Detect which cell encompasses the target text, then output its [x, y] center coordinate. 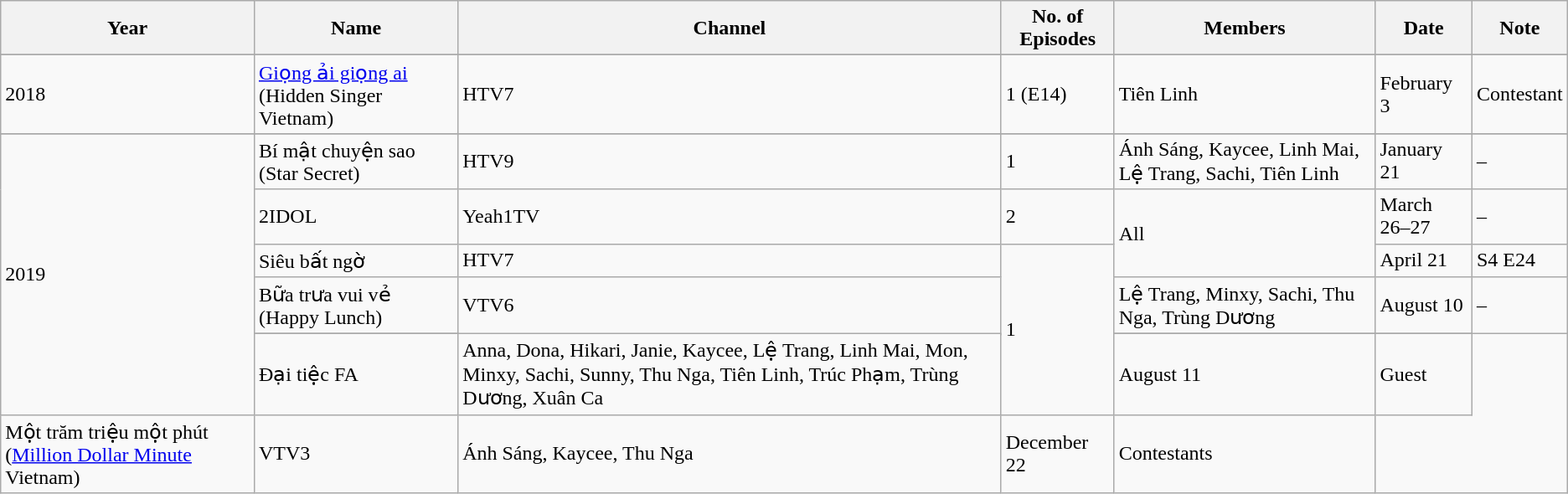
Contestant [1519, 95]
Ánh Sáng, Kaycee, Linh Mai, Lệ Trang, Sachi, Tiên Linh [1245, 161]
February 3 [1424, 95]
Lệ Trang, Minxy, Sachi, Thu Nga, Trùng Dương [1245, 306]
S4 E24 [1519, 260]
Date [1424, 28]
Year [127, 28]
HTV9 [730, 161]
2IDOL [355, 216]
2 [1057, 216]
2019 [127, 274]
April 21 [1424, 260]
August 11 [1245, 375]
Siêu bất ngờ [355, 260]
Anna, Dona, Hikari, Janie, Kaycee, Lệ Trang, Linh Mai, Mon, Minxy, Sachi, Sunny, Thu Nga, Tiên Linh, Trúc Phạm, Trùng Dương, Xuân Ca [730, 375]
Members [1245, 28]
January 21 [1424, 161]
2018 [127, 95]
Ánh Sáng, Kaycee, Thu Nga [730, 454]
VTV3 [355, 454]
VTV6 [730, 306]
Yeah1TV [730, 216]
Một trăm triệu một phút (Million Dollar Minute Vietnam) [127, 454]
1 (E14) [1057, 95]
Bí mật chuyện sao (Star Secret) [355, 161]
Guest [1424, 375]
December 22 [1057, 454]
No. of Episodes [1057, 28]
Đại tiệc FA [355, 375]
August 10 [1424, 306]
Channel [730, 28]
Giọng ải giọng ai (Hidden Singer Vietnam) [355, 95]
March 26–27 [1424, 216]
Tiên Linh [1245, 95]
Contestants [1245, 454]
Note [1519, 28]
Name [355, 28]
Bữa trưa vui vẻ (Happy Lunch) [355, 306]
All [1245, 233]
